Detect which cell encompasses the target text, then output its (x, y) center coordinate. 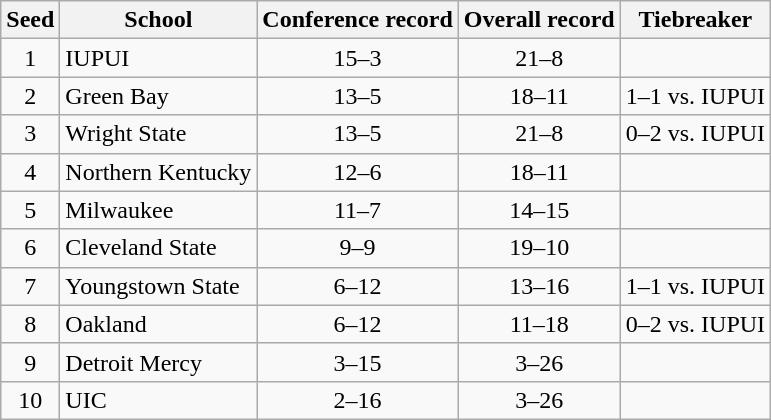
School (158, 20)
9 (30, 362)
2–16 (358, 400)
11–7 (358, 210)
Detroit Mercy (158, 362)
5 (30, 210)
IUPUI (158, 58)
Oakland (158, 324)
7 (30, 286)
6 (30, 248)
Youngstown State (158, 286)
Northern Kentucky (158, 172)
Conference record (358, 20)
15–3 (358, 58)
11–18 (539, 324)
13–16 (539, 286)
14–15 (539, 210)
3 (30, 134)
8 (30, 324)
UIC (158, 400)
4 (30, 172)
Tiebreaker (695, 20)
10 (30, 400)
Cleveland State (158, 248)
3–15 (358, 362)
Wright State (158, 134)
Overall record (539, 20)
19–10 (539, 248)
2 (30, 96)
Green Bay (158, 96)
12–6 (358, 172)
1 (30, 58)
9–9 (358, 248)
Milwaukee (158, 210)
Seed (30, 20)
